Determine the (x, y) coordinate at the center of the cell enclosing the given text.  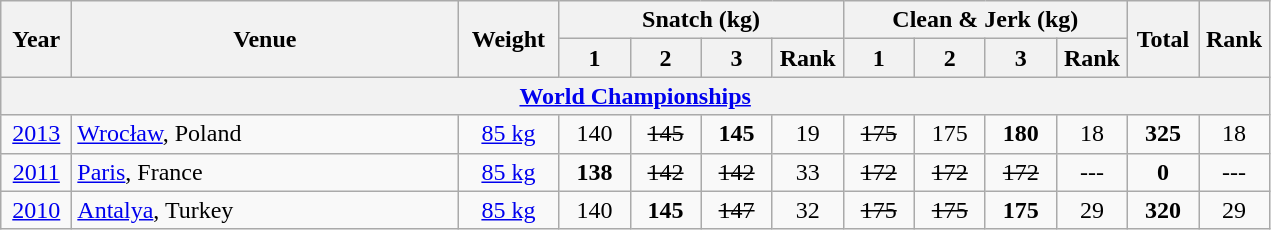
138 (594, 172)
2013 (36, 134)
Antalya, Turkey (265, 210)
Clean & Jerk (kg) (985, 20)
Year (36, 39)
World Championships (636, 96)
Total (1162, 39)
2010 (36, 210)
Wrocław, Poland (265, 134)
33 (808, 172)
Weight (508, 39)
32 (808, 210)
Snatch (kg) (701, 20)
19 (808, 134)
320 (1162, 210)
2011 (36, 172)
325 (1162, 134)
Venue (265, 39)
147 (736, 210)
180 (1020, 134)
Paris, France (265, 172)
0 (1162, 172)
